Pinpoint the cell where the given text exists, returning its (X, Y) midpoint coordinate. 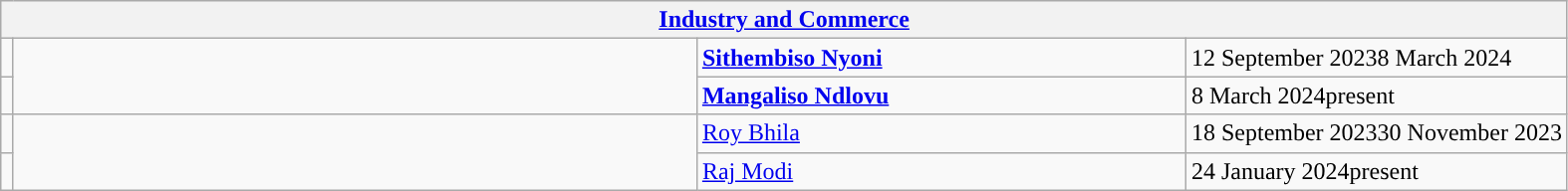
Raj Modi (940, 171)
18 September 202330 November 2023 (1377, 133)
8 March 2024present (1377, 95)
Sithembiso Nyoni (940, 58)
Roy Bhila (940, 133)
Mangaliso Ndlovu (940, 95)
24 January 2024present (1377, 171)
Industry and Commerce (785, 20)
12 September 20238 March 2024 (1377, 58)
